Detect which cell encompasses the target text, then output its (X, Y) center coordinate. 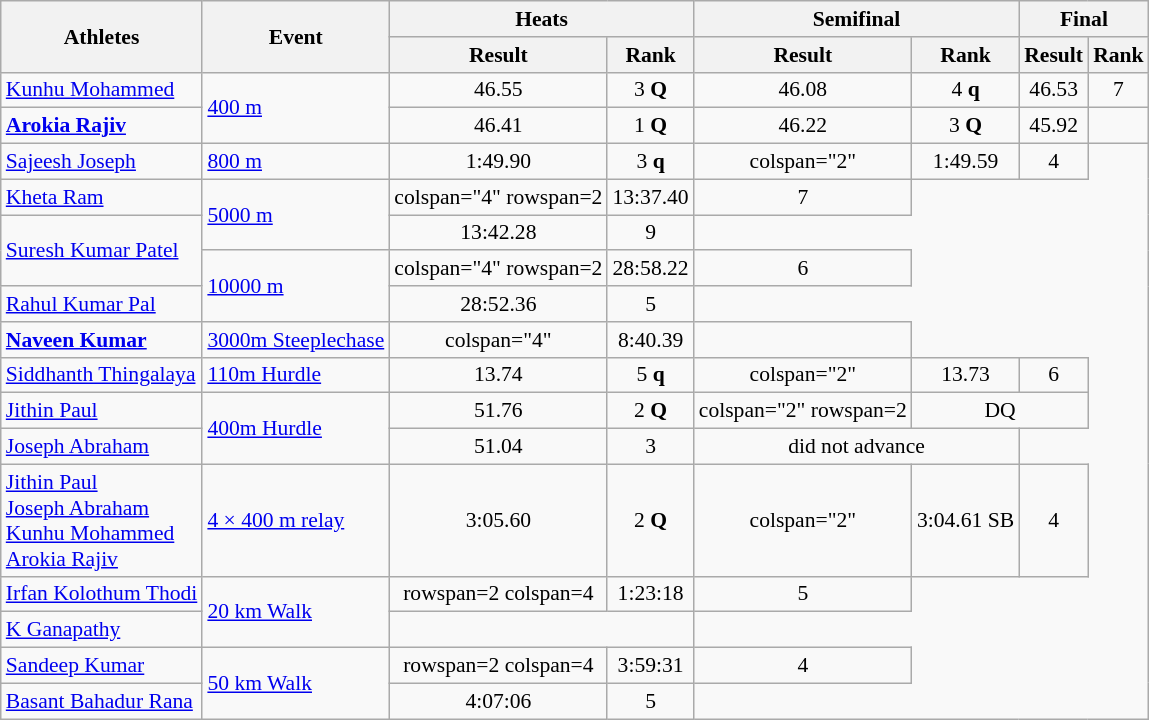
51.76 (498, 411)
Event (296, 36)
Naveen Kumar (102, 340)
Sajeesh Joseph (102, 162)
13:37.40 (650, 197)
Rahul Kumar Pal (102, 304)
did not advance (856, 447)
46.41 (498, 126)
9 (650, 233)
Siddhanth Thingalaya (102, 375)
51.04 (498, 447)
45.92 (1054, 126)
46.53 (1054, 90)
Basant Bahadur Rana (102, 701)
Irfan Kolothum Thodi (102, 594)
3:04.61 SB (966, 520)
400m Hurdle (296, 428)
5 q (650, 375)
400 m (296, 108)
1:49.59 (966, 162)
1 Q (650, 126)
4 q (966, 90)
50 km Walk (296, 684)
1:23:18 (650, 594)
Final (1084, 19)
Kheta Ram (102, 197)
46.55 (498, 90)
DQ (1000, 411)
28:58.22 (650, 269)
colspan="2" rowspan=2 (803, 411)
46.08 (803, 90)
3 (650, 447)
1:49.90 (498, 162)
Arokia Rajiv (102, 126)
Jithin Paul Joseph Abraham Kunhu Mohammed Arokia Rajiv (102, 520)
3000m Steeplechase (296, 340)
3 q (650, 162)
Sandeep Kumar (102, 666)
K Ganapathy (102, 630)
13.73 (966, 375)
28:52.36 (498, 304)
46.22 (803, 126)
4 × 400 m relay (296, 520)
3:59:31 (650, 666)
Semifinal (856, 19)
Heats (541, 19)
800 m (296, 162)
5000 m (296, 214)
3:05.60 (498, 520)
Joseph Abraham (102, 447)
Jithin Paul (102, 411)
colspan="4" (498, 340)
20 km Walk (296, 612)
13.74 (498, 375)
Athletes (102, 36)
13:42.28 (498, 233)
Kunhu Mohammed (102, 90)
110m Hurdle (296, 375)
Suresh Kumar Patel (102, 250)
4:07:06 (498, 701)
10000 m (296, 286)
8:40.39 (650, 340)
